Provide the [X, Y] coordinate of the cell's center where the given text is located.  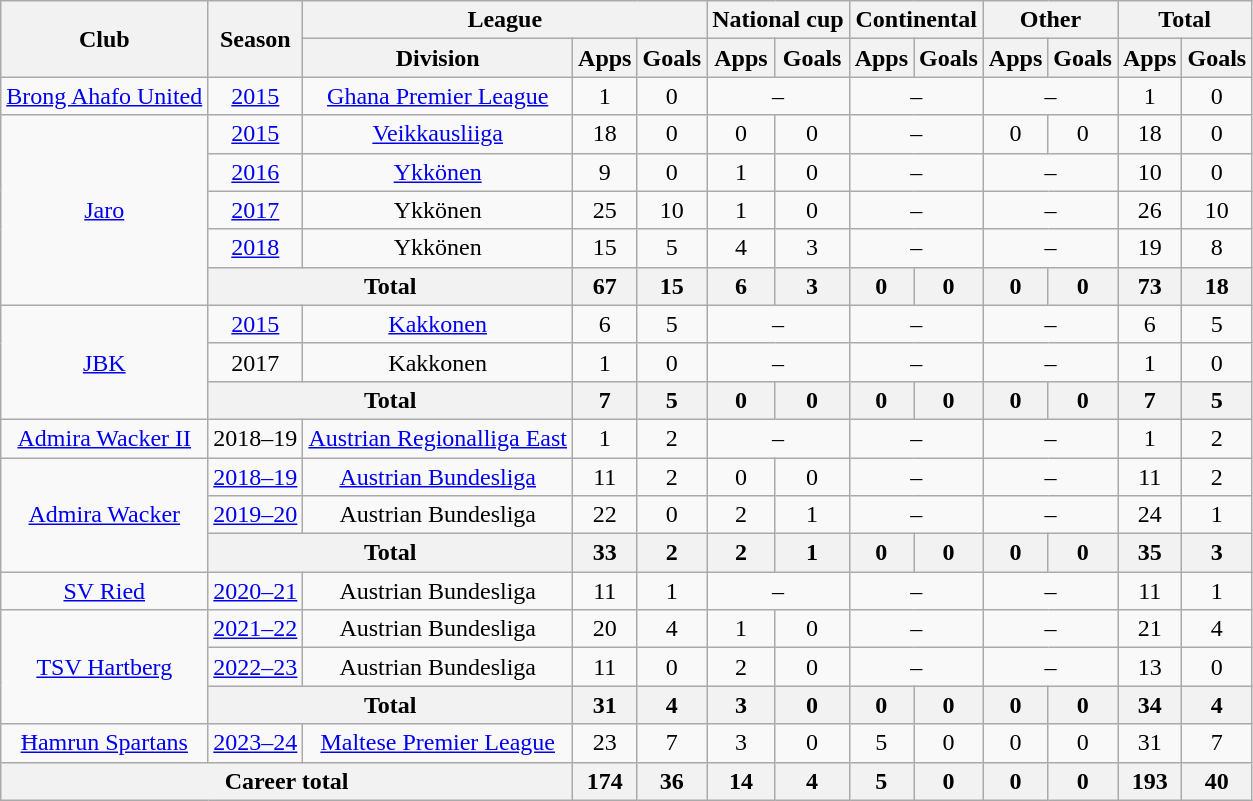
SV Ried [104, 591]
2018 [256, 248]
Brong Ahafo United [104, 96]
Ħamrun Spartans [104, 743]
2019–20 [256, 515]
8 [1217, 248]
2023–24 [256, 743]
League [505, 20]
24 [1150, 515]
Division [438, 58]
36 [672, 781]
2016 [256, 172]
14 [741, 781]
33 [605, 553]
2022–23 [256, 667]
22 [605, 515]
35 [1150, 553]
19 [1150, 248]
174 [605, 781]
23 [605, 743]
73 [1150, 286]
Austrian Regionalliga East [438, 438]
67 [605, 286]
Other [1050, 20]
Veikkausliiga [438, 134]
Ghana Premier League [438, 96]
Maltese Premier League [438, 743]
40 [1217, 781]
20 [605, 629]
National cup [778, 20]
Continental [916, 20]
2021–22 [256, 629]
Admira Wacker II [104, 438]
21 [1150, 629]
Season [256, 39]
9 [605, 172]
Admira Wacker [104, 515]
Jaro [104, 210]
34 [1150, 705]
25 [605, 210]
Club [104, 39]
13 [1150, 667]
193 [1150, 781]
TSV Hartberg [104, 667]
Career total [287, 781]
2020–21 [256, 591]
JBK [104, 362]
26 [1150, 210]
